Provide the (X, Y) coordinate of the cell's center where the given text is located.  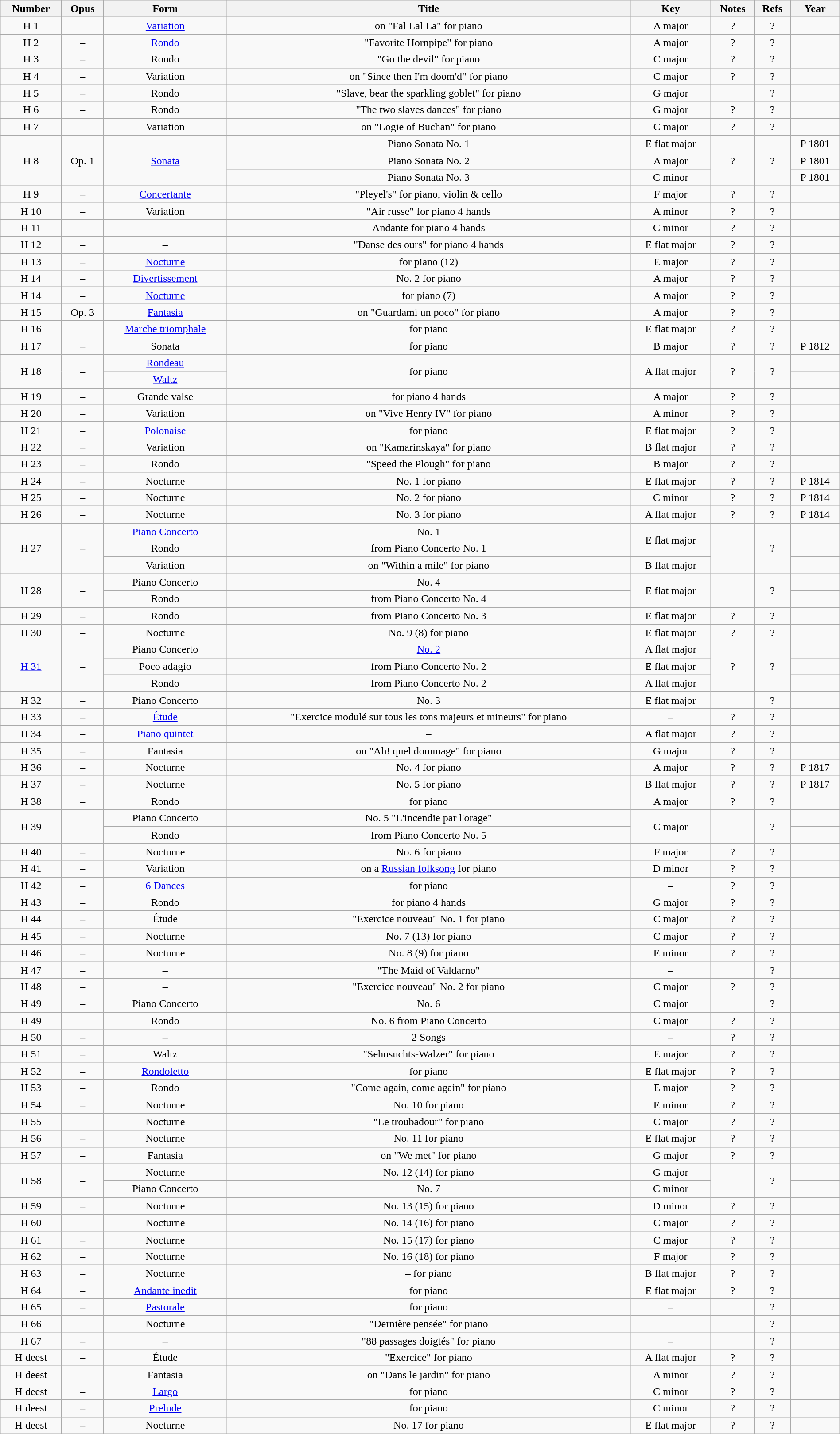
Marche triomphale (165, 329)
H 26 (31, 515)
"The Maid of Valdarno" (428, 970)
Piano Sonata No. 1 (428, 144)
for piano (7) (428, 295)
H 52 (31, 1071)
H 18 (31, 371)
H 11 (31, 228)
Piano Sonata No. 2 (428, 160)
"Slave, bear the sparkling goblet" for piano (428, 93)
H 2 (31, 43)
"Exercice nouveau" No. 1 for piano (428, 919)
– for piano (428, 1273)
H 9 (31, 194)
H 27 (31, 548)
P 1812 (815, 346)
on "Kamarinskaya" for piano (428, 447)
6 Dances (165, 886)
"Favorite Hornpipe" for piano (428, 43)
H 15 (31, 312)
"Exercice modulé sur tous les tons majeurs et mineurs" for piano (428, 717)
on "Guardami un poco" for piano (428, 312)
H 6 (31, 110)
H 29 (31, 616)
H 40 (31, 852)
No. 6 (428, 1003)
No. 2 (428, 649)
H 3 (31, 59)
H 32 (31, 700)
H 43 (31, 902)
H 65 (31, 1307)
H 44 (31, 919)
H 62 (31, 1256)
H 22 (31, 447)
H 42 (31, 886)
No. 3 (428, 700)
H 35 (31, 751)
2 Songs (428, 1038)
H 34 (31, 734)
Andante for piano 4 hands (428, 228)
No. 1 (428, 532)
Concertante (165, 194)
Piano Sonata No. 3 (428, 177)
Notes (733, 9)
Rondoletto (165, 1071)
H 36 (31, 768)
Pastorale (165, 1307)
No. 4 for piano (428, 768)
No. 16 (18) for piano (428, 1256)
Piano quintet (165, 734)
on "Logie of Buchan" for piano (428, 127)
H 23 (31, 464)
on "Within a mile" for piano (428, 565)
H 63 (31, 1273)
Title (428, 9)
"Pleyel's" for piano, violin & cello (428, 194)
H 33 (31, 717)
H 53 (31, 1088)
for piano (12) (428, 262)
"Come again, come again" for piano (428, 1088)
H 55 (31, 1122)
H 50 (31, 1038)
H 60 (31, 1223)
from Piano Concerto No. 3 (428, 616)
"Air russe" for piano 4 hands (428, 211)
H 24 (31, 481)
H 7 (31, 127)
on "We met" for piano (428, 1155)
Divertissement (165, 279)
H 46 (31, 953)
Key (671, 9)
No. 15 (17) for piano (428, 1240)
H 54 (31, 1105)
Opus (82, 9)
H 38 (31, 801)
Year (815, 9)
H 67 (31, 1341)
H 10 (31, 211)
from Piano Concerto No. 1 (428, 548)
No. 7 (13) for piano (428, 936)
H 45 (31, 936)
Polonaise (165, 430)
on "Ah! quel dommage" for piano (428, 751)
on "Fal Lal La" for piano (428, 26)
No. 10 for piano (428, 1105)
No. 14 (16) for piano (428, 1223)
No. 3 for piano (428, 515)
Refs (773, 9)
No. 5 for piano (428, 785)
H 12 (31, 245)
Number (31, 9)
"Speed the Plough" for piano (428, 464)
"Sehnsuchts-Walzer" for piano (428, 1054)
H 30 (31, 633)
"Go the devil" for piano (428, 59)
No. 8 (9) for piano (428, 953)
on "Since then I'm doom'd" for piano (428, 76)
Form (165, 9)
Largo (165, 1391)
Op. 1 (82, 160)
H 20 (31, 413)
from Piano Concerto No. 4 (428, 599)
H 59 (31, 1206)
H 64 (31, 1290)
H 56 (31, 1139)
No. 9 (8) for piano (428, 633)
H 51 (31, 1054)
No. 12 (14) for piano (428, 1172)
"Danse des ours" for piano 4 hands (428, 245)
No. 5 "L'incendie par l'orage" (428, 818)
"Exercice nouveau" No. 2 for piano (428, 987)
H 17 (31, 346)
No. 17 for piano (428, 1425)
"88 passages doigtés" for piano (428, 1341)
on a Russian folksong for piano (428, 869)
H 66 (31, 1324)
H 37 (31, 785)
"Le troubadour" for piano (428, 1122)
H 5 (31, 93)
H 28 (31, 591)
H 4 (31, 76)
"Exercice" for piano (428, 1358)
H 48 (31, 987)
H 16 (31, 329)
Prelude (165, 1408)
H 57 (31, 1155)
H 21 (31, 430)
Rondeau (165, 363)
H 31 (31, 666)
H 41 (31, 869)
from Piano Concerto No. 5 (428, 835)
No. 11 for piano (428, 1139)
H 25 (31, 498)
No. 1 for piano (428, 481)
No. 7 (428, 1189)
H 1 (31, 26)
H 47 (31, 970)
H 61 (31, 1240)
on "Vive Henry IV" for piano (428, 413)
H 19 (31, 396)
No. 13 (15) for piano (428, 1206)
Andante inedit (165, 1290)
H 8 (31, 160)
"The two slaves dances" for piano (428, 110)
No. 6 for piano (428, 852)
on "Dans le jardin" for piano (428, 1375)
Poco adagio (165, 666)
Grande valse (165, 396)
H 39 (31, 827)
No. 6 from Piano Concerto (428, 1020)
No. 4 (428, 582)
H 58 (31, 1181)
H 13 (31, 262)
"Dernière pensée" for piano (428, 1324)
Op. 3 (82, 312)
